Determine the (x, y) coordinate at the center of the cell enclosing the given text.  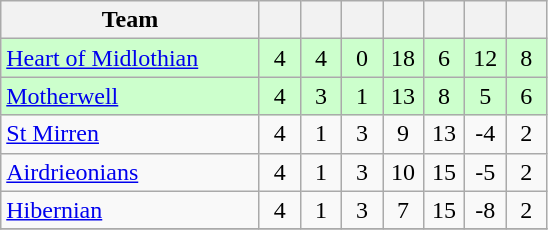
-8 (486, 210)
18 (402, 58)
St Mirren (130, 134)
-4 (486, 134)
Heart of Midlothian (130, 58)
Team (130, 20)
Motherwell (130, 96)
12 (486, 58)
Hibernian (130, 210)
7 (402, 210)
9 (402, 134)
-5 (486, 172)
0 (362, 58)
10 (402, 172)
5 (486, 96)
Airdrieonians (130, 172)
